For the text-containing cell, return its midpoint in [x, y] coordinate format. 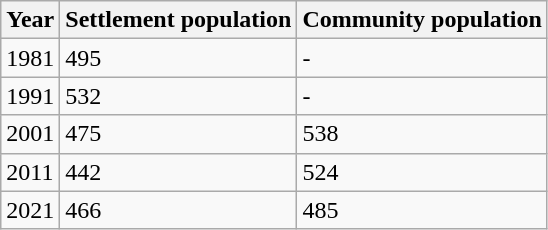
1981 [30, 58]
Community population [422, 20]
485 [422, 210]
538 [422, 134]
532 [178, 96]
2021 [30, 210]
495 [178, 58]
Settlement population [178, 20]
2001 [30, 134]
524 [422, 172]
2011 [30, 172]
475 [178, 134]
1991 [30, 96]
442 [178, 172]
466 [178, 210]
Year [30, 20]
